Scan for the cell matching the given text and deliver its [X, Y] coordinate at center. 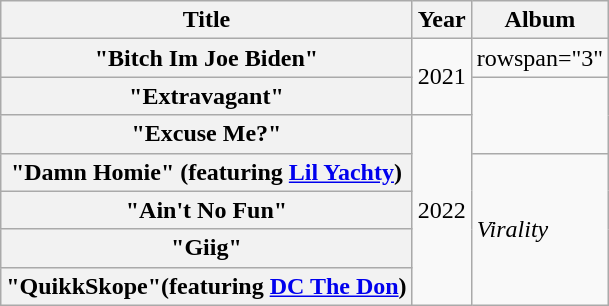
Virality [540, 229]
"Ain't No Fun" [206, 210]
"Excuse Me?" [206, 134]
"Bitch Im Joe Biden" [206, 58]
Album [540, 20]
2022 [442, 210]
"QuikkSkope"(featuring DC The Don) [206, 286]
"Giig" [206, 248]
Year [442, 20]
"Damn Homie" (featuring Lil Yachty) [206, 172]
"Extravagant" [206, 96]
Title [206, 20]
rowspan="3" [540, 58]
2021 [442, 77]
